Extract the [X, Y] coordinate from the center of the cell holding the provided text.  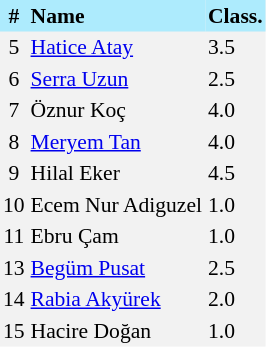
6 [14, 79]
Hilal Eker [116, 174]
Meryem Tan [116, 142]
13 [14, 268]
# [14, 16]
2.0 [236, 300]
5 [14, 48]
4.5 [236, 174]
Hacire Doğan [116, 331]
Name [116, 16]
14 [14, 300]
Ecem Nur Adiguzel [116, 205]
Rabia Akyürek [116, 300]
Begüm Pusat [116, 268]
Hatice Atay [116, 48]
8 [14, 142]
11 [14, 236]
7 [14, 110]
Öznur Koç [116, 110]
Serra Uzun [116, 79]
10 [14, 205]
3.5 [236, 48]
9 [14, 174]
Ebru Çam [116, 236]
15 [14, 331]
Class. [236, 16]
